For the text-containing cell, return its midpoint in [X, Y] coordinate format. 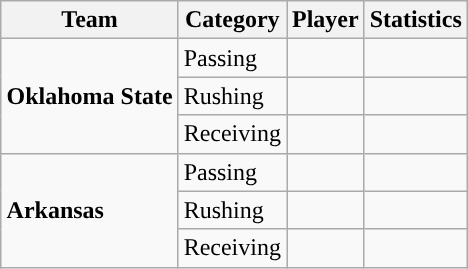
Category [232, 20]
Arkansas [90, 210]
Statistics [416, 20]
Player [325, 20]
Oklahoma State [90, 96]
Team [90, 20]
